Capture the cell that displays the provided text and extract its (x, y) central coordinate. 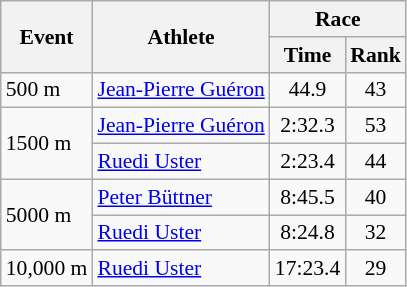
43 (376, 90)
10,000 m (47, 269)
500 m (47, 90)
Rank (376, 55)
8:45.5 (308, 197)
44.9 (308, 90)
40 (376, 197)
44 (376, 162)
Time (308, 55)
29 (376, 269)
17:23.4 (308, 269)
1500 m (47, 144)
2:32.3 (308, 126)
Event (47, 36)
8:24.8 (308, 233)
Athlete (180, 36)
2:23.4 (308, 162)
Race (338, 19)
Peter Büttner (180, 197)
53 (376, 126)
32 (376, 233)
5000 m (47, 214)
